Search for the cell housing the specified text and yield its (X, Y) center coordinate. 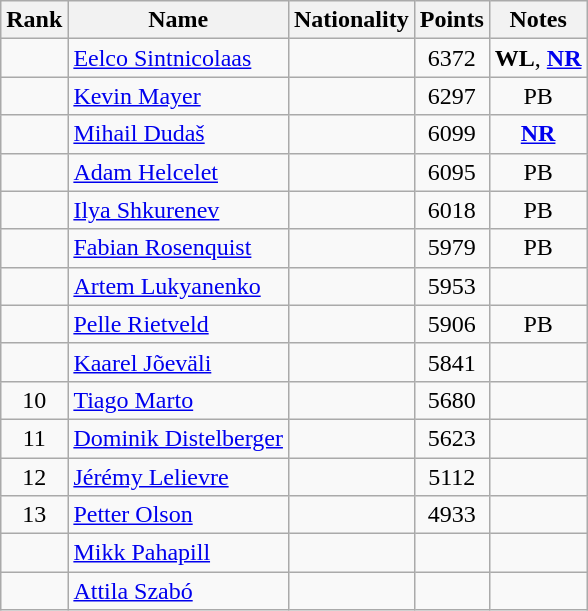
Mihail Dudaš (178, 134)
Artem Lukyanenko (178, 286)
Petter Olson (178, 515)
5979 (452, 248)
6018 (452, 210)
Tiago Marto (178, 400)
13 (34, 515)
Rank (34, 20)
Adam Helcelet (178, 172)
6297 (452, 96)
5680 (452, 400)
Kevin Mayer (178, 96)
Eelco Sintnicolaas (178, 58)
Points (452, 20)
Dominik Distelberger (178, 438)
Kaarel Jõeväli (178, 362)
5841 (452, 362)
4933 (452, 515)
Attila Szabó (178, 591)
Notes (538, 20)
Pelle Rietveld (178, 324)
5906 (452, 324)
11 (34, 438)
Ilya Shkurenev (178, 210)
10 (34, 400)
NR (538, 134)
5623 (452, 438)
Fabian Rosenquist (178, 248)
Mikk Pahapill (178, 553)
12 (34, 477)
Jérémy Lelievre (178, 477)
WL, NR (538, 58)
6372 (452, 58)
5953 (452, 286)
Name (178, 20)
5112 (452, 477)
Nationality (351, 20)
6099 (452, 134)
6095 (452, 172)
